Output the (X, Y) coordinate of the center of the cell containing the given text.  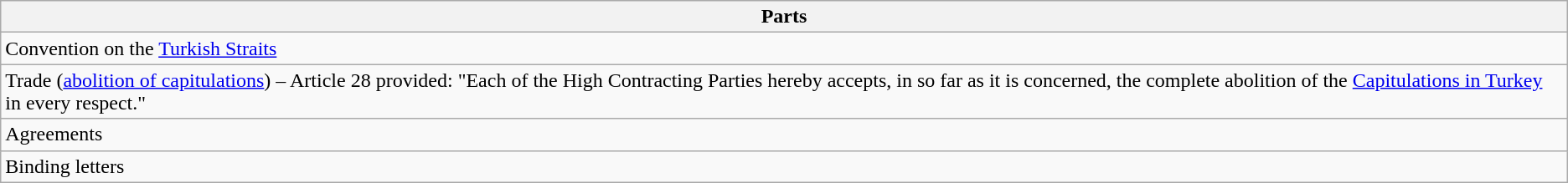
Parts (784, 17)
Binding letters (784, 166)
Convention on the Turkish Straits (784, 48)
Agreements (784, 135)
